For the text-containing cell, return its midpoint in [x, y] coordinate format. 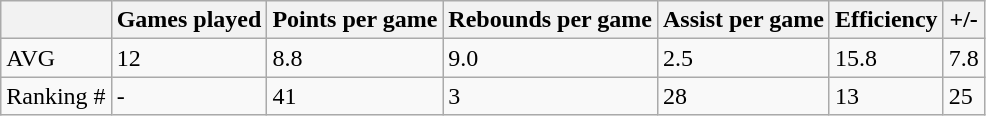
7.8 [964, 58]
28 [743, 96]
41 [355, 96]
9.0 [550, 58]
Efficiency [886, 20]
Rebounds per game [550, 20]
15.8 [886, 58]
Assist per game [743, 20]
AVG [56, 58]
12 [189, 58]
Ranking # [56, 96]
8.8 [355, 58]
Points per game [355, 20]
2.5 [743, 58]
- [189, 96]
Games played [189, 20]
13 [886, 96]
+/- [964, 20]
3 [550, 96]
25 [964, 96]
